Provide the [x, y] coordinate of the cell's center where the given text is located.  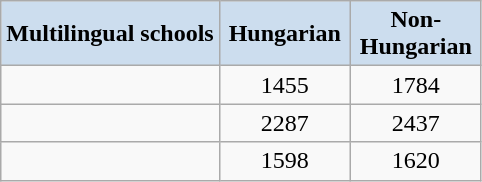
1620 [416, 161]
1598 [284, 161]
1455 [284, 85]
Non-Hungarian [416, 34]
Hungarian [284, 34]
Multilingual schools [110, 34]
1784 [416, 85]
2437 [416, 123]
2287 [284, 123]
